Scan for the cell matching the given text and deliver its (x, y) coordinate at center. 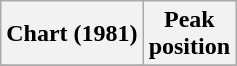
Chart (1981) (72, 34)
Peakposition (189, 34)
